Locate the cell with the specified text and output its (x, y) center coordinate. 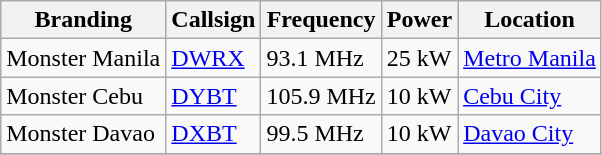
Location (530, 20)
DXBT (214, 134)
Monster Davao (84, 134)
Cebu City (530, 96)
Monster Cebu (84, 96)
Power (419, 20)
Frequency (321, 20)
DWRX (214, 58)
105.9 MHz (321, 96)
Metro Manila (530, 58)
DYBT (214, 96)
99.5 MHz (321, 134)
Branding (84, 20)
25 kW (419, 58)
Callsign (214, 20)
Monster Manila (84, 58)
Davao City (530, 134)
93.1 MHz (321, 58)
